Return [x, y] of the center of cell containing provided text 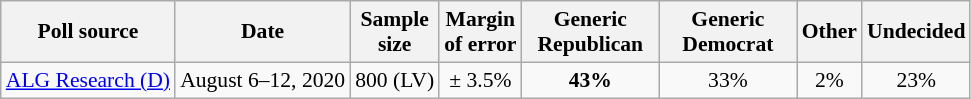
Other [830, 32]
800 (LV) [394, 80]
GenericRepublican [590, 32]
Samplesize [394, 32]
33% [728, 80]
43% [590, 80]
23% [916, 80]
Marginof error [480, 32]
August 6–12, 2020 [262, 80]
GenericDemocrat [728, 32]
Undecided [916, 32]
2% [830, 80]
Poll source [88, 32]
Date [262, 32]
ALG Research (D) [88, 80]
± 3.5% [480, 80]
